Search for the cell housing the specified text and yield its (x, y) center coordinate. 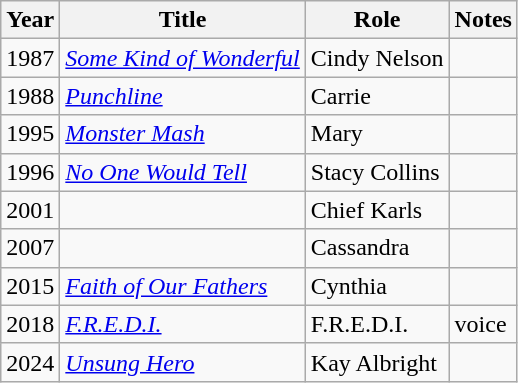
Role (377, 20)
Unsung Hero (183, 362)
2024 (30, 362)
Chief Karls (377, 210)
1988 (30, 96)
Mary (377, 134)
Cindy Nelson (377, 58)
2015 (30, 286)
Faith of Our Fathers (183, 286)
Stacy Collins (377, 172)
Notes (483, 20)
Title (183, 20)
2007 (30, 248)
2001 (30, 210)
voice (483, 324)
Year (30, 20)
2018 (30, 324)
1995 (30, 134)
Kay Albright (377, 362)
No One Would Tell (183, 172)
Cassandra (377, 248)
Monster Mash (183, 134)
Punchline (183, 96)
Cynthia (377, 286)
1996 (30, 172)
Carrie (377, 96)
1987 (30, 58)
Some Kind of Wonderful (183, 58)
